Search for the cell housing the specified text and yield its (x, y) center coordinate. 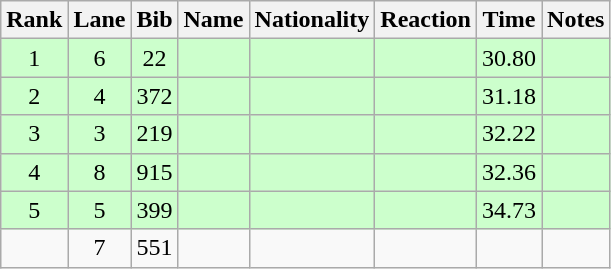
219 (154, 134)
Reaction (426, 20)
Nationality (312, 20)
Rank (34, 20)
30.80 (510, 58)
Lane (100, 20)
34.73 (510, 210)
31.18 (510, 96)
2 (34, 96)
1 (34, 58)
399 (154, 210)
32.22 (510, 134)
Notes (576, 20)
6 (100, 58)
8 (100, 172)
Time (510, 20)
372 (154, 96)
Name (214, 20)
32.36 (510, 172)
22 (154, 58)
915 (154, 172)
Bib (154, 20)
551 (154, 248)
7 (100, 248)
